Find where the given text appears and provide that cell's center as (X, Y) coordinate. 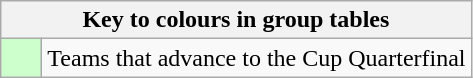
Teams that advance to the Cup Quarterfinal (256, 58)
Key to colours in group tables (236, 20)
